Pinpoint the cell where the given text exists, returning its (x, y) midpoint coordinate. 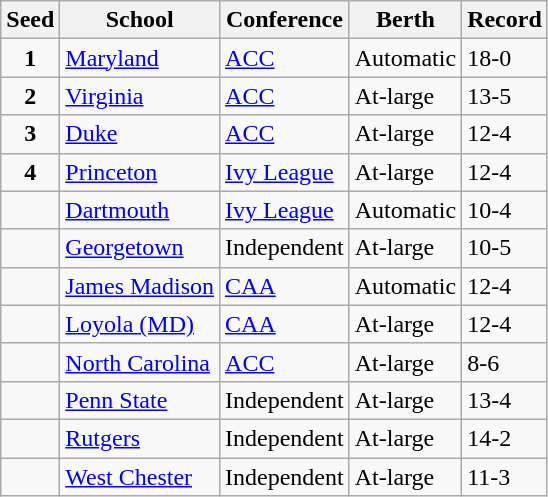
10-5 (505, 248)
3 (30, 134)
1 (30, 58)
10-4 (505, 210)
School (140, 20)
11-3 (505, 477)
18-0 (505, 58)
Virginia (140, 96)
Dartmouth (140, 210)
Maryland (140, 58)
13-4 (505, 400)
Georgetown (140, 248)
Seed (30, 20)
Loyola (MD) (140, 324)
Conference (285, 20)
North Carolina (140, 362)
Duke (140, 134)
4 (30, 172)
Record (505, 20)
James Madison (140, 286)
West Chester (140, 477)
Penn State (140, 400)
14-2 (505, 438)
8-6 (505, 362)
13-5 (505, 96)
Berth (405, 20)
Princeton (140, 172)
Rutgers (140, 438)
2 (30, 96)
